Provide the (X, Y) coordinate of the cell's center where the given text is located.  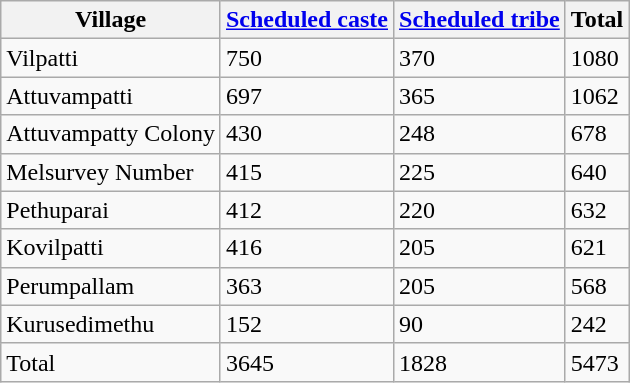
363 (306, 286)
678 (597, 134)
248 (480, 134)
Melsurvey Number (111, 172)
Scheduled caste (306, 20)
750 (306, 58)
430 (306, 134)
1080 (597, 58)
365 (480, 96)
370 (480, 58)
1828 (480, 362)
415 (306, 172)
220 (480, 210)
225 (480, 172)
1062 (597, 96)
152 (306, 324)
621 (597, 248)
Kurusedimethu (111, 324)
640 (597, 172)
90 (480, 324)
Village (111, 20)
5473 (597, 362)
242 (597, 324)
Kovilpatti (111, 248)
412 (306, 210)
632 (597, 210)
697 (306, 96)
568 (597, 286)
Attuvampatti (111, 96)
Scheduled tribe (480, 20)
Pethuparai (111, 210)
Vilpatti (111, 58)
Attuvampatty Colony (111, 134)
416 (306, 248)
3645 (306, 362)
Perumpallam (111, 286)
